For the text-containing cell, return its midpoint in (x, y) coordinate format. 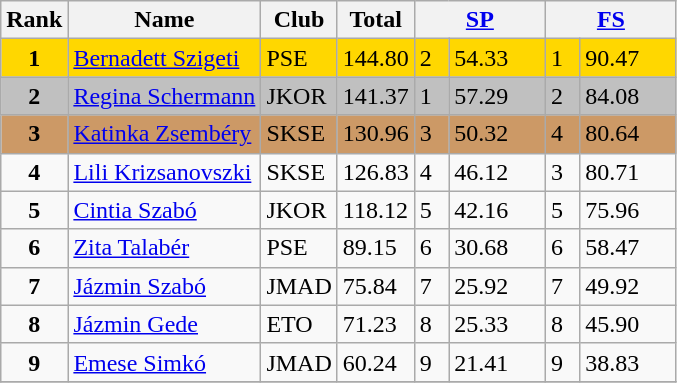
Jázmin Szabó (164, 286)
Lili Krizsanovszki (164, 172)
ETO (299, 324)
75.84 (376, 286)
Rank (34, 20)
25.92 (498, 286)
FS (610, 20)
Emese Simkó (164, 362)
42.16 (498, 210)
Bernadett Szigeti (164, 58)
Club (299, 20)
Katinka Zsembéry (164, 134)
57.29 (498, 96)
60.24 (376, 362)
49.92 (628, 286)
Name (164, 20)
58.47 (628, 248)
Cintia Szabó (164, 210)
21.41 (498, 362)
75.96 (628, 210)
38.83 (628, 362)
Zita Talabér (164, 248)
25.33 (498, 324)
84.08 (628, 96)
80.71 (628, 172)
45.90 (628, 324)
50.32 (498, 134)
118.12 (376, 210)
141.37 (376, 96)
130.96 (376, 134)
126.83 (376, 172)
54.33 (498, 58)
144.80 (376, 58)
46.12 (498, 172)
71.23 (376, 324)
80.64 (628, 134)
90.47 (628, 58)
89.15 (376, 248)
Jázmin Gede (164, 324)
Total (376, 20)
30.68 (498, 248)
Regina Schermann (164, 96)
SP (480, 20)
